Detect which cell encompasses the target text, then output its [X, Y] center coordinate. 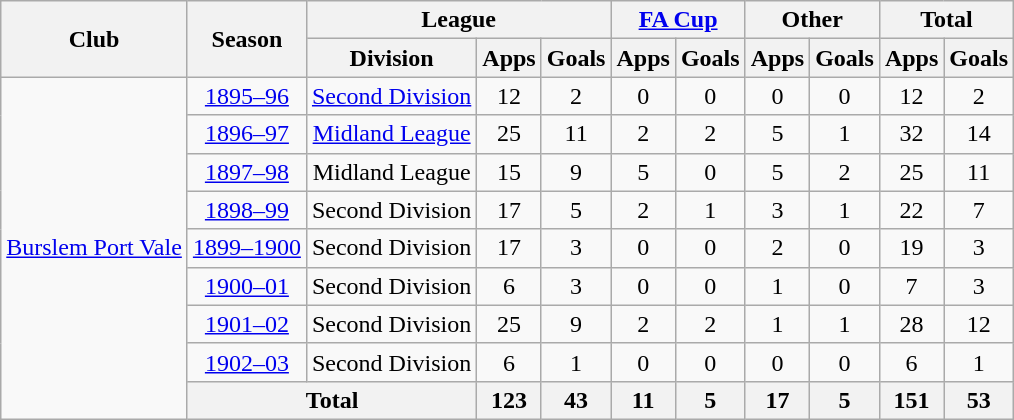
Club [94, 39]
Division [391, 58]
Burslem Port Vale [94, 248]
14 [979, 134]
15 [509, 172]
1899–1900 [246, 248]
Other [812, 20]
1902–03 [246, 362]
1898–99 [246, 210]
League [458, 20]
53 [979, 400]
1901–02 [246, 324]
151 [911, 400]
1896–97 [246, 134]
43 [576, 400]
123 [509, 400]
28 [911, 324]
32 [911, 134]
Season [246, 39]
1897–98 [246, 172]
1900–01 [246, 286]
22 [911, 210]
FA Cup [678, 20]
1895–96 [246, 96]
19 [911, 248]
